Return the (x, y) coordinate for the center point of the cell that contains the specified text.  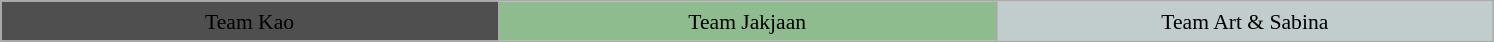
Team Kao (250, 21)
Team Jakjaan (747, 21)
Team Art & Sabina (1245, 21)
